Pinpoint the cell where the given text exists, returning its [x, y] midpoint coordinate. 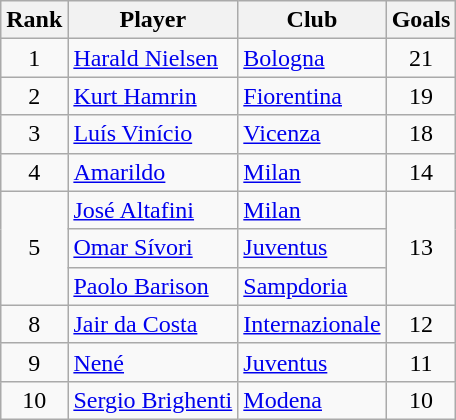
4 [34, 172]
Fiorentina [312, 96]
Sampdoria [312, 286]
José Altafini [153, 210]
Vicenza [312, 134]
19 [421, 96]
Harald Nielsen [153, 58]
3 [34, 134]
8 [34, 324]
1 [34, 58]
13 [421, 248]
Omar Sívori [153, 248]
Rank [34, 20]
Kurt Hamrin [153, 96]
Club [312, 20]
Player [153, 20]
14 [421, 172]
11 [421, 362]
5 [34, 248]
Goals [421, 20]
18 [421, 134]
Bologna [312, 58]
12 [421, 324]
Amarildo [153, 172]
Nené [153, 362]
21 [421, 58]
Paolo Barison [153, 286]
Sergio Brighenti [153, 400]
2 [34, 96]
Modena [312, 400]
9 [34, 362]
Internazionale [312, 324]
Jair da Costa [153, 324]
Luís Vinício [153, 134]
